Identify which cell holds the provided text, then report its (x, y) central coordinate. 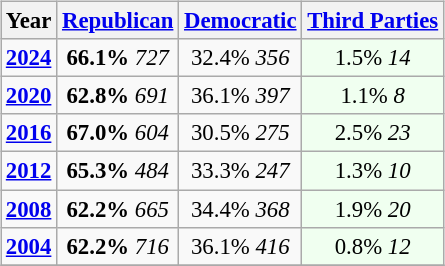
0.8% 12 (373, 246)
67.0% 604 (118, 133)
62.2% 716 (118, 246)
32.4% 356 (240, 58)
65.3% 484 (118, 171)
2004 (29, 246)
Third Parties (373, 21)
66.1% 727 (118, 58)
2008 (29, 209)
Year (29, 21)
30.5% 275 (240, 133)
2024 (29, 58)
2016 (29, 133)
Republican (118, 21)
1.9% 20 (373, 209)
1.5% 14 (373, 58)
34.4% 368 (240, 209)
2020 (29, 96)
36.1% 397 (240, 96)
1.3% 10 (373, 171)
62.8% 691 (118, 96)
1.1% 8 (373, 96)
Democratic (240, 21)
33.3% 247 (240, 171)
36.1% 416 (240, 246)
62.2% 665 (118, 209)
2.5% 23 (373, 133)
2012 (29, 171)
